Output the (X, Y) coordinate of the center of the cell containing the given text.  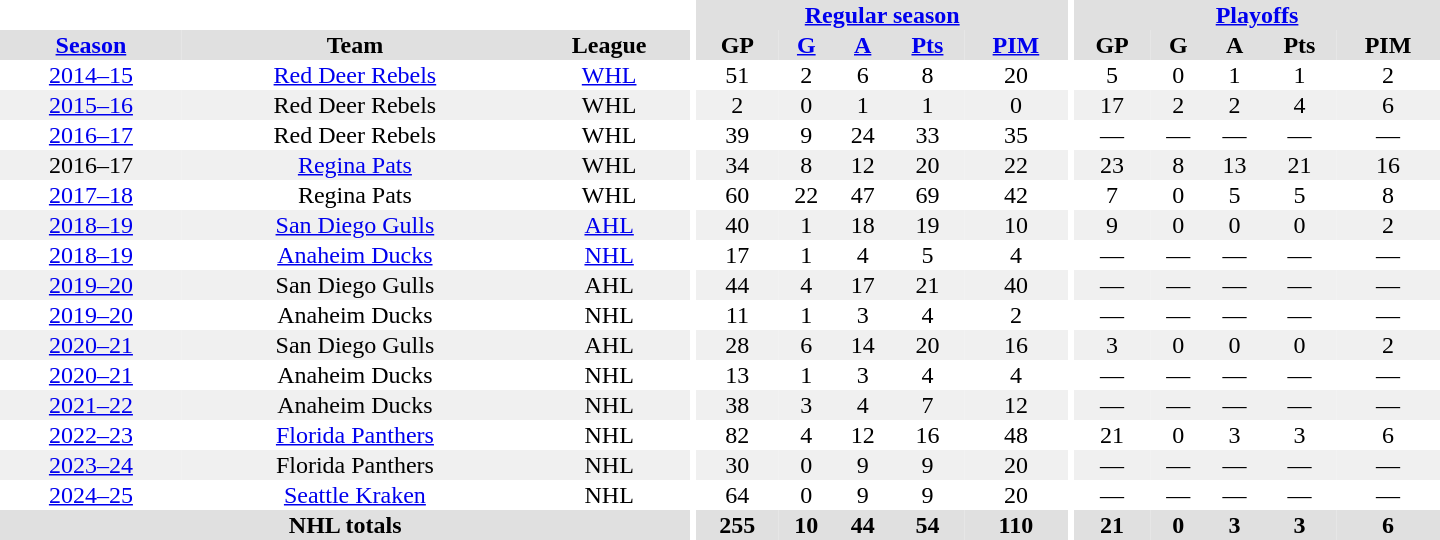
255 (738, 525)
11 (738, 315)
19 (928, 225)
30 (738, 465)
2014–15 (91, 75)
23 (1112, 165)
39 (738, 135)
54 (928, 525)
League (609, 45)
2015–16 (91, 105)
Seattle Kraken (355, 495)
35 (1016, 135)
33 (928, 135)
38 (738, 405)
47 (862, 195)
2017–18 (91, 195)
51 (738, 75)
2024–25 (91, 495)
14 (862, 345)
34 (738, 165)
48 (1016, 435)
Season (91, 45)
2022–23 (91, 435)
28 (738, 345)
60 (738, 195)
18 (862, 225)
Regular season (882, 15)
82 (738, 435)
Playoffs (1257, 15)
Team (355, 45)
24 (862, 135)
64 (738, 495)
2023–24 (91, 465)
2021–22 (91, 405)
69 (928, 195)
110 (1016, 525)
42 (1016, 195)
NHL totals (345, 525)
